Find where the given text appears and provide that cell's center as [x, y] coordinate. 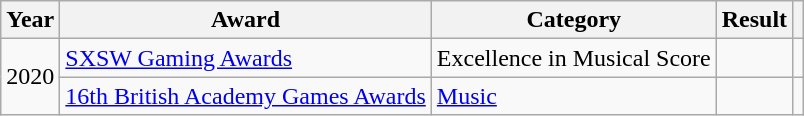
Result [754, 20]
16th British Academy Games Awards [246, 96]
Music [574, 96]
Excellence in Musical Score [574, 58]
SXSW Gaming Awards [246, 58]
Year [30, 20]
2020 [30, 77]
Award [246, 20]
Category [574, 20]
